Output the (x, y) coordinate of the center of the cell containing the given text.  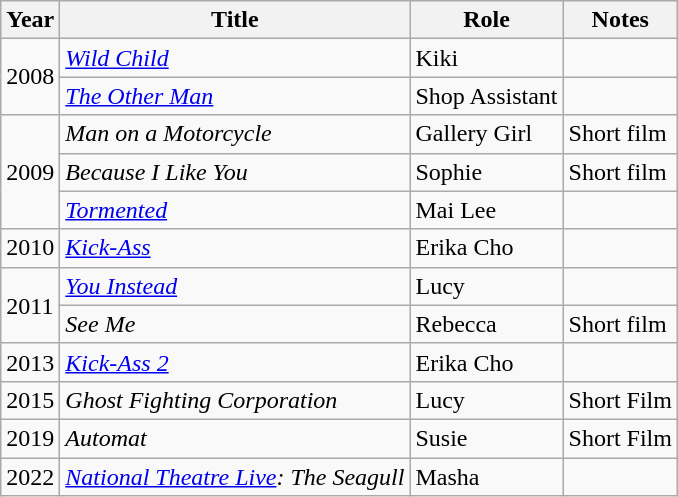
Mai Lee (486, 210)
Because I Like You (235, 172)
Ghost Fighting Corporation (235, 400)
Kick-Ass 2 (235, 362)
National Theatre Live: The Seagull (235, 477)
2019 (30, 438)
2009 (30, 172)
Role (486, 20)
Gallery Girl (486, 134)
Masha (486, 477)
Title (235, 20)
Rebecca (486, 324)
Kiki (486, 58)
Notes (620, 20)
Shop Assistant (486, 96)
2010 (30, 248)
Wild Child (235, 58)
Susie (486, 438)
2022 (30, 477)
2015 (30, 400)
Sophie (486, 172)
The Other Man (235, 96)
Kick-Ass (235, 248)
See Me (235, 324)
2013 (30, 362)
You Instead (235, 286)
Year (30, 20)
2011 (30, 305)
Tormented (235, 210)
2008 (30, 77)
Automat (235, 438)
Man on a Motorcycle (235, 134)
